Extract the [x, y] coordinate from the center of the cell holding the provided text.  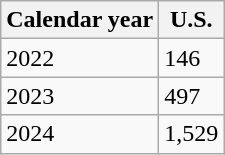
Calendar year [80, 20]
146 [192, 58]
U.S. [192, 20]
1,529 [192, 134]
2023 [80, 96]
2022 [80, 58]
497 [192, 96]
2024 [80, 134]
